For the text-containing cell, return its midpoint in (x, y) coordinate format. 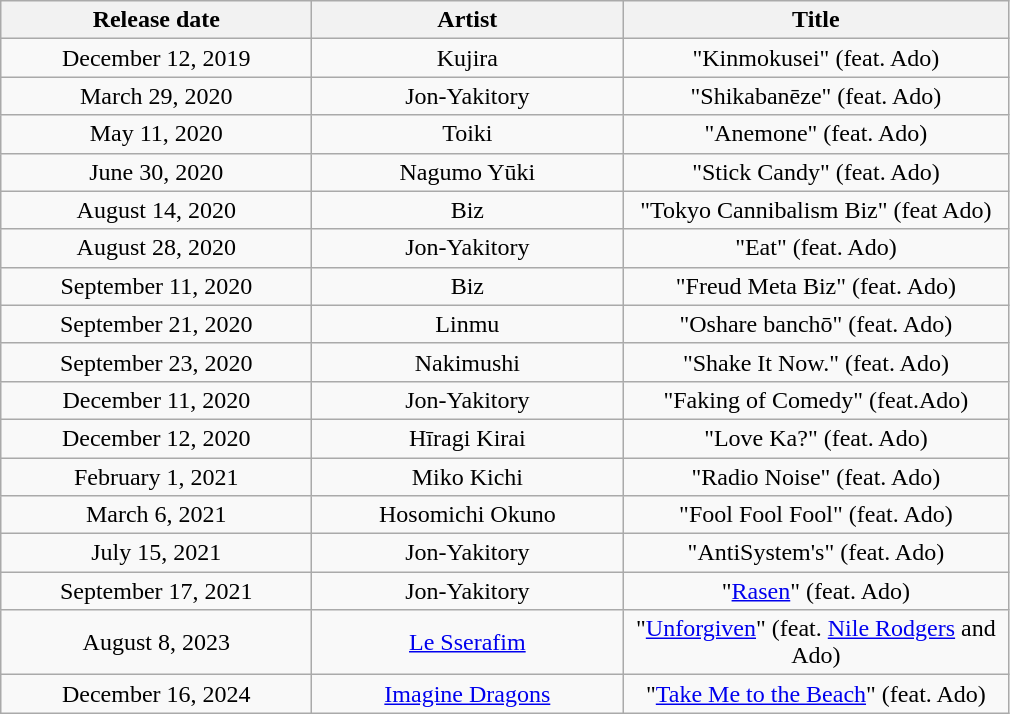
Kujira (468, 58)
June 30, 2020 (156, 172)
Release date (156, 20)
September 11, 2020 (156, 286)
Hīragi Kirai (468, 438)
Title (816, 20)
December 12, 2019 (156, 58)
September 23, 2020 (156, 362)
"Love Ka?" (feat. Ado) (816, 438)
"Faking of Comedy" (feat.Ado) (816, 400)
Le Sserafim (468, 642)
"Freud Meta Biz" (feat. Ado) (816, 286)
March 29, 2020 (156, 96)
December 11, 2020 (156, 400)
August 28, 2020 (156, 248)
"Anemone" (feat. Ado) (816, 134)
Hosomichi Okuno (468, 515)
"Unforgiven" (feat. Nile Rodgers and Ado) (816, 642)
August 14, 2020 (156, 210)
Artist (468, 20)
"Tokyo Cannibalism Biz" (feat Ado) (816, 210)
"Oshare banchō" (feat. Ado) (816, 324)
"Eat" (feat. Ado) (816, 248)
"AntiSystem's" (feat. Ado) (816, 553)
September 21, 2020 (156, 324)
"Take Me to the Beach" (feat. Ado) (816, 694)
August 8, 2023 (156, 642)
"Stick Candy" (feat. Ado) (816, 172)
Nakimushi (468, 362)
Nagumo Yūki (468, 172)
December 12, 2020 (156, 438)
"Shikabanēze" (feat. Ado) (816, 96)
"Fool Fool Fool" (feat. Ado) (816, 515)
September 17, 2021 (156, 591)
"Shake It Now." (feat. Ado) (816, 362)
Toiki (468, 134)
March 6, 2021 (156, 515)
Miko Kichi (468, 477)
"Radio Noise" (feat. Ado) (816, 477)
December 16, 2024 (156, 694)
July 15, 2021 (156, 553)
February 1, 2021 (156, 477)
"Kinmokusei" (feat. Ado) (816, 58)
Linmu (468, 324)
May 11, 2020 (156, 134)
"Rasen" (feat. Ado) (816, 591)
Imagine Dragons (468, 694)
